Search for the cell housing the specified text and yield its (x, y) center coordinate. 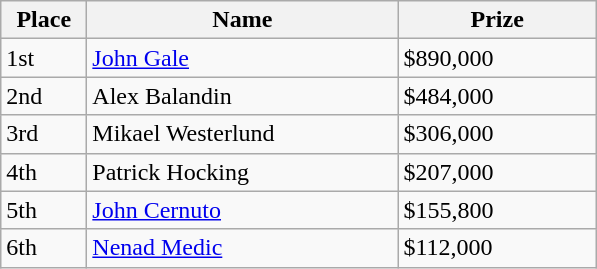
John Cernuto (242, 210)
5th (44, 210)
Patrick Hocking (242, 172)
$112,000 (498, 248)
Alex Balandin (242, 96)
$155,800 (498, 210)
$890,000 (498, 58)
$306,000 (498, 134)
3rd (44, 134)
Prize (498, 20)
6th (44, 248)
Place (44, 20)
Name (242, 20)
$484,000 (498, 96)
4th (44, 172)
Mikael Westerlund (242, 134)
Nenad Medic (242, 248)
John Gale (242, 58)
1st (44, 58)
2nd (44, 96)
$207,000 (498, 172)
